Pinpoint the cell where the given text exists, returning its [X, Y] midpoint coordinate. 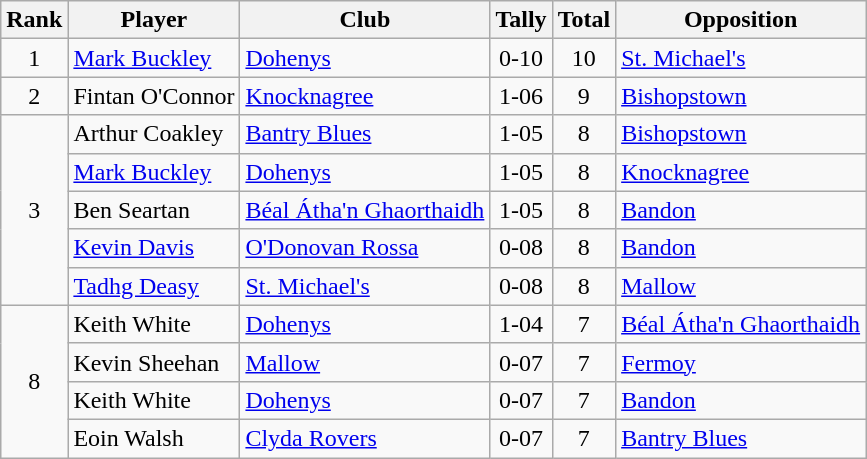
9 [584, 96]
1 [34, 58]
Ben Seartan [154, 210]
Rank [34, 20]
0-10 [521, 58]
Club [365, 20]
3 [34, 210]
Fintan O'Connor [154, 96]
1-04 [521, 324]
1-06 [521, 96]
Kevin Davis [154, 248]
Tadhg Deasy [154, 286]
Eoin Walsh [154, 438]
Total [584, 20]
10 [584, 58]
Player [154, 20]
Opposition [741, 20]
Arthur Coakley [154, 134]
Clyda Rovers [365, 438]
Tally [521, 20]
Fermoy [741, 362]
2 [34, 96]
Kevin Sheehan [154, 362]
O'Donovan Rossa [365, 248]
